Extract the [x, y] coordinate from the center of the cell holding the provided text.  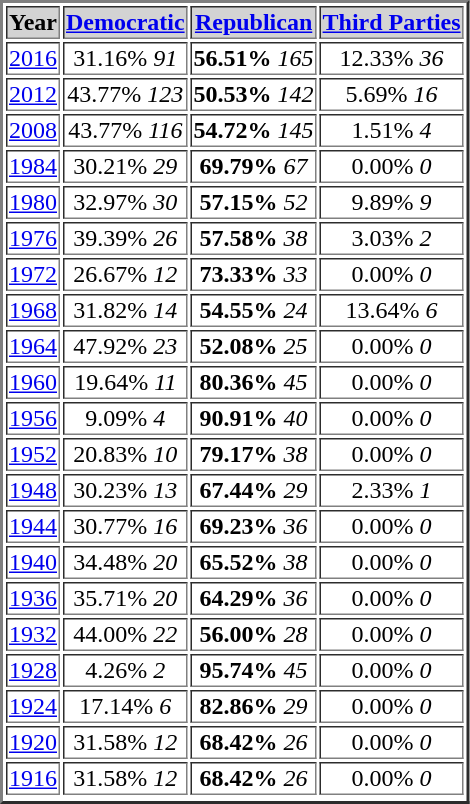
2012 [33, 94]
17.14% 6 [126, 706]
4.26% 2 [126, 670]
9.89% 9 [392, 202]
1956 [33, 418]
1960 [33, 382]
65.52% 38 [254, 562]
Republican [254, 22]
30.23% 13 [126, 490]
1972 [33, 274]
57.58% 38 [254, 238]
1932 [33, 634]
1984 [33, 166]
1924 [33, 706]
1968 [33, 310]
12.33% 36 [392, 58]
90.91% 40 [254, 418]
1928 [33, 670]
31.16% 91 [126, 58]
95.74% 45 [254, 670]
3.03% 2 [392, 238]
20.83% 10 [126, 454]
9.09% 4 [126, 418]
64.29% 36 [254, 598]
54.55% 24 [254, 310]
1976 [33, 238]
52.08% 25 [254, 346]
1952 [33, 454]
32.97% 30 [126, 202]
1944 [33, 526]
82.86% 29 [254, 706]
43.77% 123 [126, 94]
44.00% 22 [126, 634]
26.67% 12 [126, 274]
80.36% 45 [254, 382]
47.92% 23 [126, 346]
1948 [33, 490]
2016 [33, 58]
1980 [33, 202]
5.69% 16 [392, 94]
1920 [33, 742]
13.64% 6 [392, 310]
57.15% 52 [254, 202]
69.79% 67 [254, 166]
34.48% 20 [126, 562]
79.17% 38 [254, 454]
2.33% 1 [392, 490]
1916 [33, 778]
Democratic [126, 22]
69.23% 36 [254, 526]
1964 [33, 346]
67.44% 29 [254, 490]
1940 [33, 562]
2008 [33, 130]
56.00% 28 [254, 634]
56.51% 165 [254, 58]
54.72% 145 [254, 130]
1.51% 4 [392, 130]
Third Parties [392, 22]
1936 [33, 598]
43.77% 116 [126, 130]
30.21% 29 [126, 166]
73.33% 33 [254, 274]
30.77% 16 [126, 526]
31.82% 14 [126, 310]
35.71% 20 [126, 598]
19.64% 11 [126, 382]
Year [33, 22]
39.39% 26 [126, 238]
50.53% 142 [254, 94]
